Provide the [X, Y] coordinate of the cell's center where the given text is located.  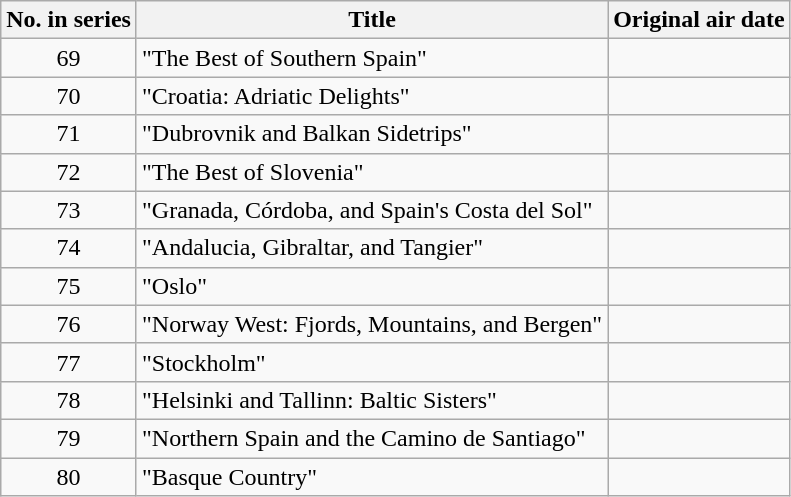
73 [69, 210]
"Basque Country" [372, 477]
"Oslo" [372, 286]
72 [69, 172]
77 [69, 362]
"The Best of Southern Spain" [372, 58]
74 [69, 248]
69 [69, 58]
"Granada, Córdoba, and Spain's Costa del Sol" [372, 210]
78 [69, 400]
"Croatia: Adriatic Delights" [372, 96]
"Andalucia, Gibraltar, and Tangier" [372, 248]
No. in series [69, 20]
"Stockholm" [372, 362]
"Norway West: Fjords, Mountains, and Bergen" [372, 324]
80 [69, 477]
71 [69, 134]
76 [69, 324]
"Northern Spain and the Camino de Santiago" [372, 438]
Title [372, 20]
Original air date [700, 20]
"The Best of Slovenia" [372, 172]
79 [69, 438]
75 [69, 286]
"Dubrovnik and Balkan Sidetrips" [372, 134]
70 [69, 96]
"Helsinki and Tallinn: Baltic Sisters" [372, 400]
